Locate the cell with the specified text and output its (x, y) center coordinate. 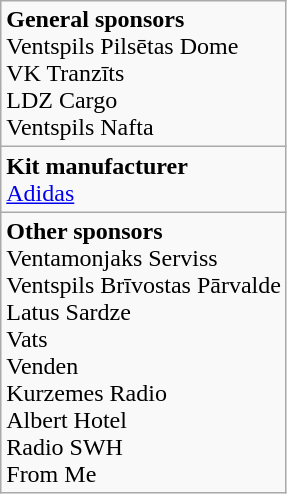
General sponsors Ventspils Pilsētas Dome VK Tranzīts LDZ Cargo Ventspils Nafta (144, 74)
Other sponsors Ventamonjaks Serviss Ventspils Brīvostas Pārvalde Latus Sardze Vats Venden Kurzemes Radio Albert Hotel Radio SWH From Me (144, 352)
Kit manufacturer Adidas (144, 180)
